Detect which cell encompasses the target text, then output its [X, Y] center coordinate. 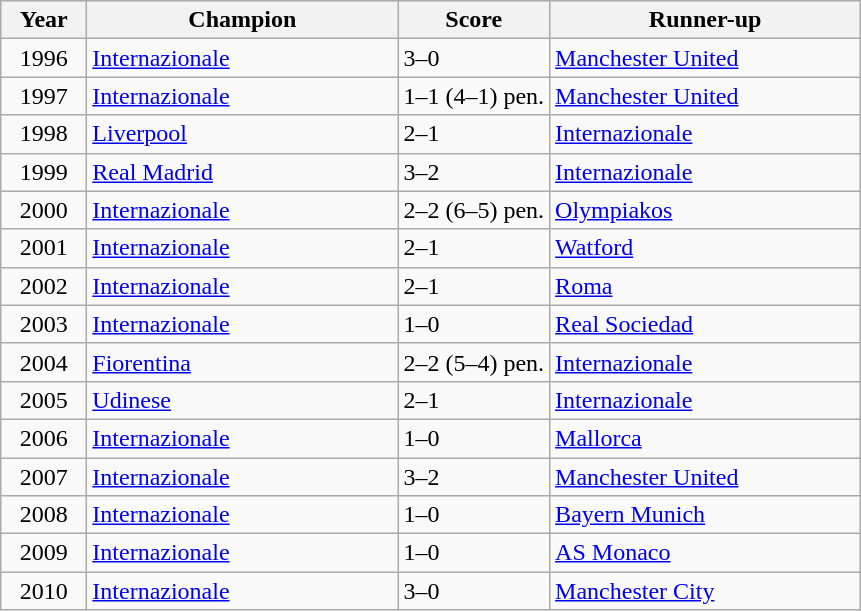
2005 [44, 400]
Olympiakos [706, 210]
1999 [44, 172]
2008 [44, 515]
2004 [44, 362]
Real Sociedad [706, 324]
Runner-up [706, 20]
2–2 (6–5) pen. [474, 210]
Bayern Munich [706, 515]
Champion [242, 20]
Watford [706, 248]
1998 [44, 134]
2003 [44, 324]
1996 [44, 58]
2000 [44, 210]
1997 [44, 96]
Udinese [242, 400]
2006 [44, 438]
2009 [44, 553]
1–1 (4–1) pen. [474, 96]
Fiorentina [242, 362]
Mallorca [706, 438]
2002 [44, 286]
2001 [44, 248]
Roma [706, 286]
2007 [44, 477]
2–2 (5–4) pen. [474, 362]
Score [474, 20]
AS Monaco [706, 553]
Year [44, 20]
2010 [44, 591]
Manchester City [706, 591]
Liverpool [242, 134]
Real Madrid [242, 172]
